From the cell containing the given text, extract its center point as [x, y] coordinate. 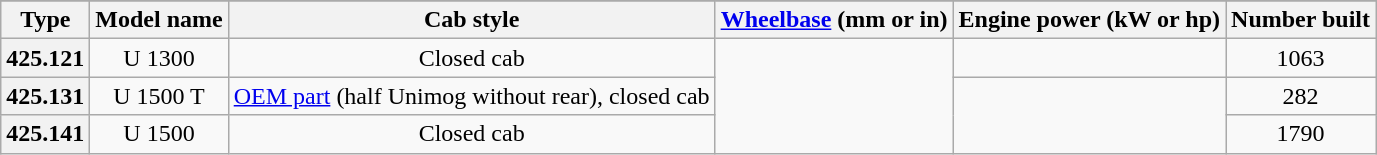
1063 [1301, 58]
Type [46, 20]
Cab style [472, 20]
1790 [1301, 134]
Wheelbase (mm or in) [834, 20]
OEM part (half Unimog without rear), closed cab [472, 96]
425.121 [46, 58]
U 1500 T [159, 96]
Number built [1301, 20]
Engine power (kW or hp) [1089, 20]
Model name [159, 20]
U 1300 [159, 58]
U 1500 [159, 134]
425.131 [46, 96]
425.141 [46, 134]
282 [1301, 96]
